For the text-containing cell, return its midpoint in [x, y] coordinate format. 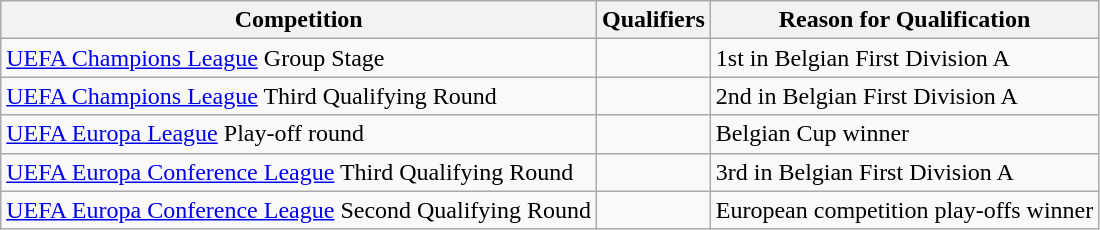
1st in Belgian First Division A [904, 58]
UEFA Champions League Group Stage [299, 58]
UEFA Europa League Play-off round [299, 134]
European competition play-offs winner [904, 210]
UEFA Champions League Third Qualifying Round [299, 96]
2nd in Belgian First Division A [904, 96]
Belgian Cup winner [904, 134]
Competition [299, 20]
3rd in Belgian First Division A [904, 172]
UEFA Europa Conference League Third Qualifying Round [299, 172]
Qualifiers [654, 20]
Reason for Qualification [904, 20]
UEFA Europa Conference League Second Qualifying Round [299, 210]
